Output the (X, Y) coordinate of the center of the cell containing the given text.  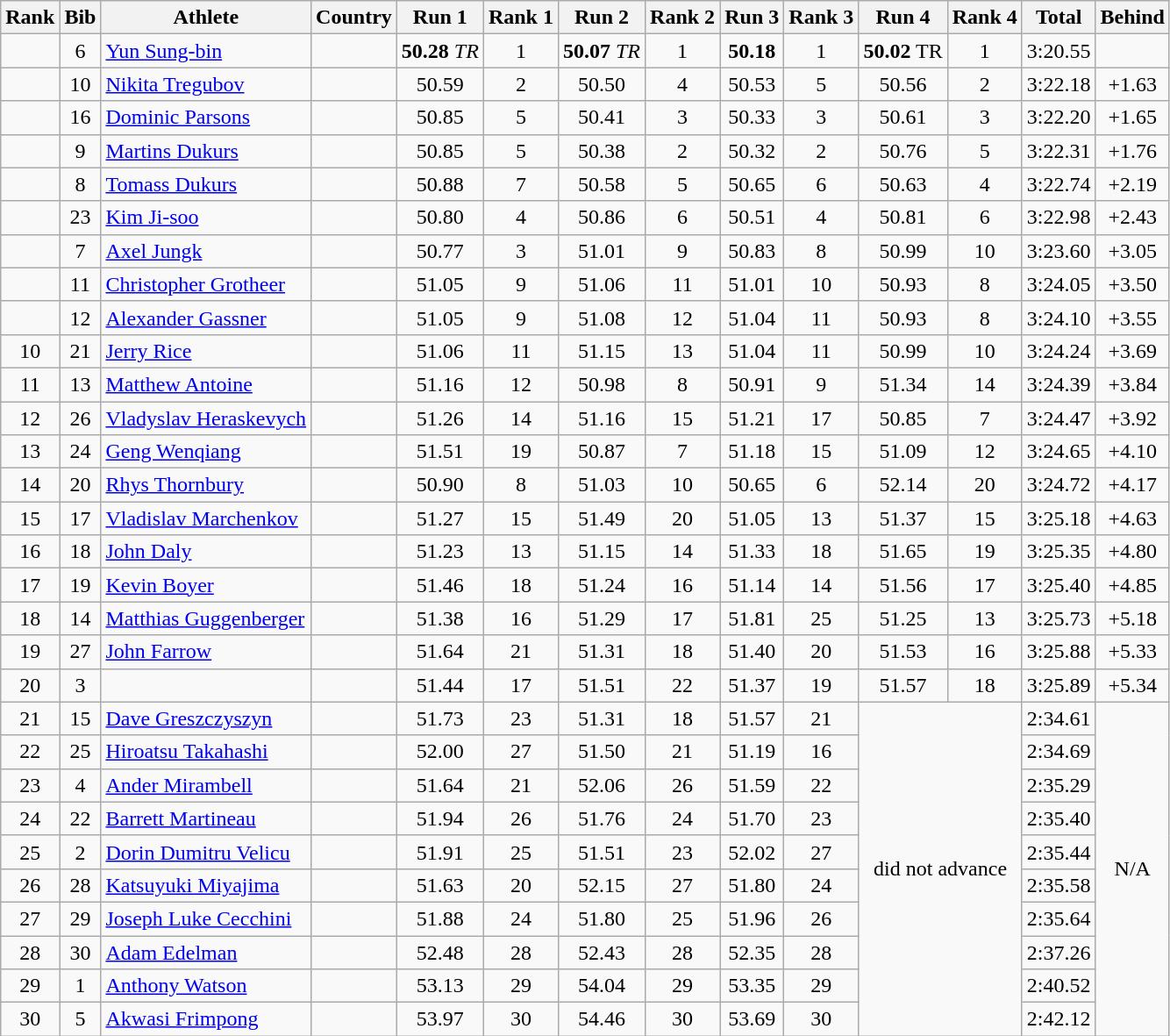
51.08 (602, 318)
52.48 (440, 952)
50.33 (753, 118)
51.46 (440, 585)
3:20.55 (1059, 51)
51.14 (753, 585)
50.02 TR (903, 51)
Rhys Thornbury (206, 485)
+3.55 (1132, 318)
Yun Sung-bin (206, 51)
51.03 (602, 485)
54.46 (602, 1019)
3:22.98 (1059, 218)
2:34.69 (1059, 752)
+4.17 (1132, 485)
Jerry Rice (206, 351)
Geng Wenqiang (206, 452)
+5.18 (1132, 618)
54.04 (602, 986)
Barrett Martineau (206, 818)
51.40 (753, 652)
Country (354, 18)
2:35.29 (1059, 785)
50.07 TR (602, 51)
50.91 (753, 384)
Joseph Luke Cecchini (206, 918)
3:25.89 (1059, 685)
Kim Ji-soo (206, 218)
51.56 (903, 585)
50.90 (440, 485)
51.73 (440, 718)
Ander Mirambell (206, 785)
3:24.65 (1059, 452)
50.86 (602, 218)
51.23 (440, 552)
50.98 (602, 384)
John Daly (206, 552)
50.41 (602, 118)
3:24.10 (1059, 318)
52.02 (753, 852)
51.96 (753, 918)
Axel Jungk (206, 251)
51.49 (602, 518)
50.83 (753, 251)
53.13 (440, 986)
Matthew Antoine (206, 384)
+3.84 (1132, 384)
3:22.31 (1059, 151)
51.25 (903, 618)
51.91 (440, 852)
Akwasi Frimpong (206, 1019)
51.81 (753, 618)
Hiroatsu Takahashi (206, 752)
Vladislav Marchenkov (206, 518)
51.09 (903, 452)
John Farrow (206, 652)
50.28 TR (440, 51)
51.24 (602, 585)
51.26 (440, 418)
50.58 (602, 184)
50.38 (602, 151)
2:35.40 (1059, 818)
Kevin Boyer (206, 585)
51.70 (753, 818)
3:25.73 (1059, 618)
51.44 (440, 685)
3:23.60 (1059, 251)
2:35.58 (1059, 885)
3:25.88 (1059, 652)
3:24.24 (1059, 351)
50.63 (903, 184)
51.33 (753, 552)
Dorin Dumitru Velicu (206, 852)
did not advance (940, 868)
Vladyslav Heraskevych (206, 418)
2:35.64 (1059, 918)
+1.76 (1132, 151)
Alexander Gassner (206, 318)
Run 3 (753, 18)
50.50 (602, 84)
+3.05 (1132, 251)
Run 1 (440, 18)
Rank 4 (984, 18)
+3.50 (1132, 284)
+5.33 (1132, 652)
51.53 (903, 652)
3:22.74 (1059, 184)
50.18 (753, 51)
3:25.35 (1059, 552)
3:22.18 (1059, 84)
Dave Greszczyszyn (206, 718)
+1.63 (1132, 84)
+2.43 (1132, 218)
+5.34 (1132, 685)
50.77 (440, 251)
51.29 (602, 618)
51.34 (903, 384)
Christopher Grotheer (206, 284)
50.51 (753, 218)
51.50 (602, 752)
+3.92 (1132, 418)
+1.65 (1132, 118)
Total (1059, 18)
51.88 (440, 918)
Rank 3 (821, 18)
51.76 (602, 818)
2:34.61 (1059, 718)
+2.19 (1132, 184)
3:24.39 (1059, 384)
53.69 (753, 1019)
+4.85 (1132, 585)
50.32 (753, 151)
50.81 (903, 218)
52.00 (440, 752)
3:24.47 (1059, 418)
53.35 (753, 986)
Tomass Dukurs (206, 184)
50.59 (440, 84)
50.87 (602, 452)
52.43 (602, 952)
+4.63 (1132, 518)
Run 2 (602, 18)
50.53 (753, 84)
Athlete (206, 18)
51.19 (753, 752)
2:40.52 (1059, 986)
53.97 (440, 1019)
3:24.05 (1059, 284)
Bib (81, 18)
Rank 1 (521, 18)
51.94 (440, 818)
Rank 2 (682, 18)
3:25.18 (1059, 518)
51.38 (440, 618)
Katsuyuki Miyajima (206, 885)
+4.10 (1132, 452)
51.63 (440, 885)
Adam Edelman (206, 952)
Rank (30, 18)
51.21 (753, 418)
50.56 (903, 84)
2:42.12 (1059, 1019)
3:25.40 (1059, 585)
3:22.20 (1059, 118)
+4.80 (1132, 552)
51.27 (440, 518)
50.88 (440, 184)
Run 4 (903, 18)
51.59 (753, 785)
Martins Dukurs (206, 151)
51.65 (903, 552)
51.18 (753, 452)
2:37.26 (1059, 952)
50.61 (903, 118)
Behind (1132, 18)
52.15 (602, 885)
52.06 (602, 785)
N/A (1132, 868)
50.76 (903, 151)
Matthias Guggenberger (206, 618)
50.80 (440, 218)
52.35 (753, 952)
2:35.44 (1059, 852)
Nikita Tregubov (206, 84)
Anthony Watson (206, 986)
+3.69 (1132, 351)
52.14 (903, 485)
3:24.72 (1059, 485)
Dominic Parsons (206, 118)
